Extract the (X, Y) coordinate from the center of the cell holding the provided text.  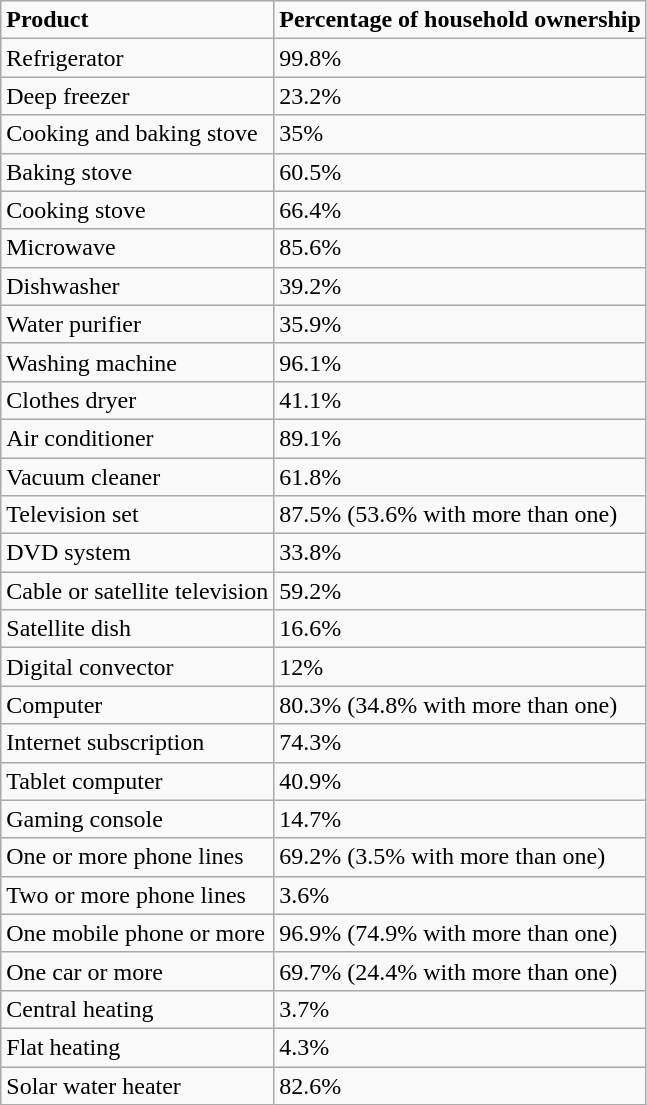
59.2% (460, 591)
89.1% (460, 438)
96.1% (460, 362)
Clothes dryer (138, 400)
Cooking and baking stove (138, 134)
87.5% (53.6% with more than one) (460, 515)
Tablet computer (138, 781)
82.6% (460, 1085)
Satellite dish (138, 629)
16.6% (460, 629)
66.4% (460, 210)
69.2% (3.5% with more than one) (460, 857)
One mobile phone or more (138, 933)
Television set (138, 515)
DVD system (138, 553)
Central heating (138, 1009)
Digital convector (138, 667)
Refrigerator (138, 58)
Baking stove (138, 172)
74.3% (460, 743)
4.3% (460, 1047)
Flat heating (138, 1047)
Percentage of household ownership (460, 20)
Cooking stove (138, 210)
14.7% (460, 819)
60.5% (460, 172)
One car or more (138, 971)
Microwave (138, 248)
69.7% (24.4% with more than one) (460, 971)
41.1% (460, 400)
33.8% (460, 553)
One or more phone lines (138, 857)
Internet subscription (138, 743)
Deep freezer (138, 96)
85.6% (460, 248)
Solar water heater (138, 1085)
12% (460, 667)
40.9% (460, 781)
99.8% (460, 58)
Vacuum cleaner (138, 477)
23.2% (460, 96)
Cable or satellite television (138, 591)
3.6% (460, 895)
3.7% (460, 1009)
Product (138, 20)
Two or more phone lines (138, 895)
Dishwasher (138, 286)
96.9% (74.9% with more than one) (460, 933)
61.8% (460, 477)
35.9% (460, 324)
Gaming console (138, 819)
Computer (138, 705)
Water purifier (138, 324)
39.2% (460, 286)
Washing machine (138, 362)
Air conditioner (138, 438)
35% (460, 134)
80.3% (34.8% with more than one) (460, 705)
